Determine the (x, y) coordinate at the center of the cell enclosing the given text.  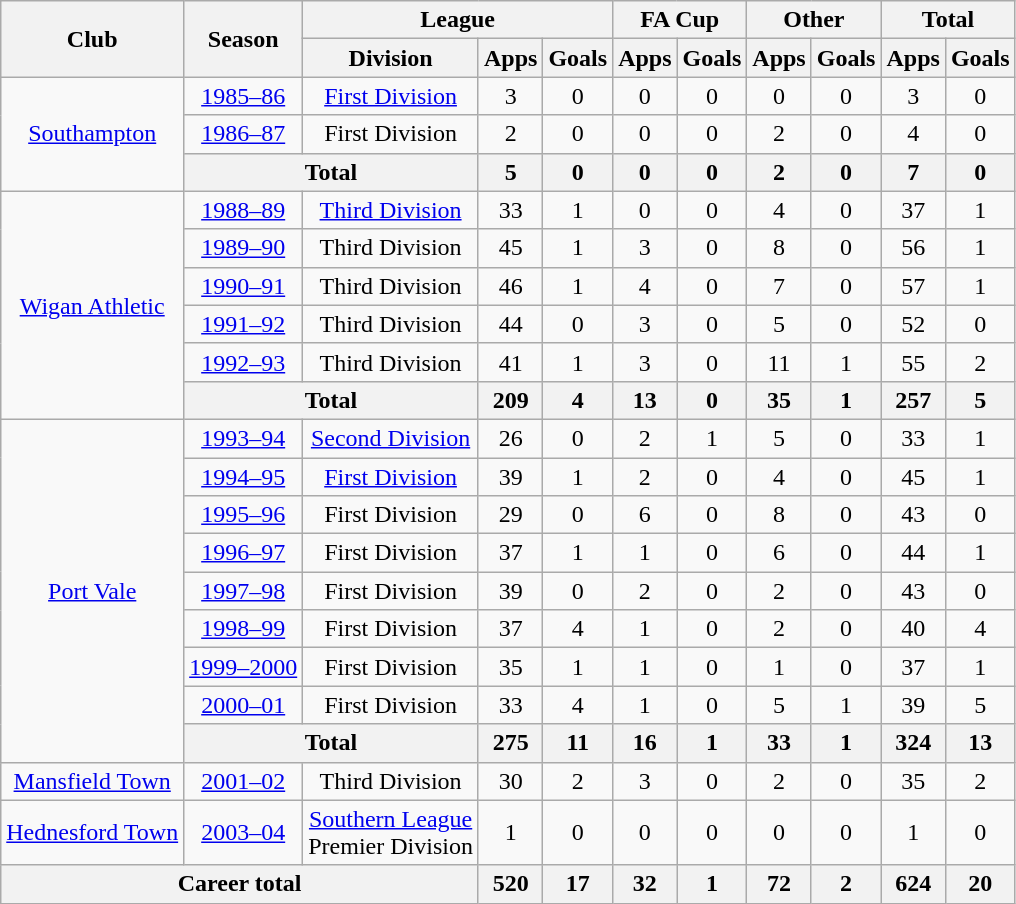
1997–98 (244, 591)
257 (913, 400)
Mansfield Town (92, 781)
Southern LeaguePremier Division (391, 832)
57 (913, 286)
Other (814, 20)
1988–89 (244, 210)
16 (645, 743)
17 (578, 884)
624 (913, 884)
2003–04 (244, 832)
1999–2000 (244, 667)
Hednesford Town (92, 832)
1998–99 (244, 629)
1994–95 (244, 477)
Season (244, 39)
2001–02 (244, 781)
41 (510, 362)
26 (510, 438)
Wigan Athletic (92, 305)
52 (913, 324)
20 (980, 884)
209 (510, 400)
2000–01 (244, 705)
League (458, 20)
Second Division (391, 438)
Port Vale (92, 590)
72 (779, 884)
1995–96 (244, 515)
1986–87 (244, 134)
1991–92 (244, 324)
29 (510, 515)
46 (510, 286)
Career total (240, 884)
Division (391, 58)
FA Cup (680, 20)
1993–94 (244, 438)
1989–90 (244, 248)
275 (510, 743)
Southampton (92, 134)
1985–86 (244, 96)
56 (913, 248)
1996–97 (244, 553)
Club (92, 39)
1992–93 (244, 362)
324 (913, 743)
30 (510, 781)
40 (913, 629)
1990–91 (244, 286)
520 (510, 884)
32 (645, 884)
55 (913, 362)
